Identify which cell holds the provided text, then report its (X, Y) central coordinate. 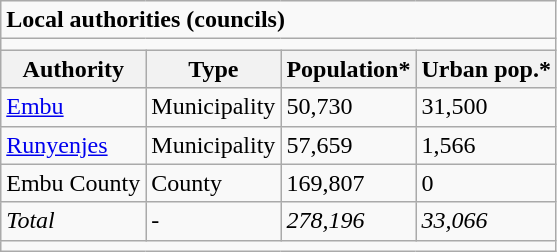
Embu County (74, 183)
County (214, 183)
Embu (74, 107)
Type (214, 69)
Authority (74, 69)
33,066 (486, 221)
Population* (348, 69)
Local authorities (councils) (279, 20)
- (214, 221)
1,566 (486, 145)
169,807 (348, 183)
31,500 (486, 107)
0 (486, 183)
57,659 (348, 145)
50,730 (348, 107)
Urban pop.* (486, 69)
278,196 (348, 221)
Runyenjes (74, 145)
Total (74, 221)
